Extract the (x, y) coordinate from the center of the cell holding the provided text.  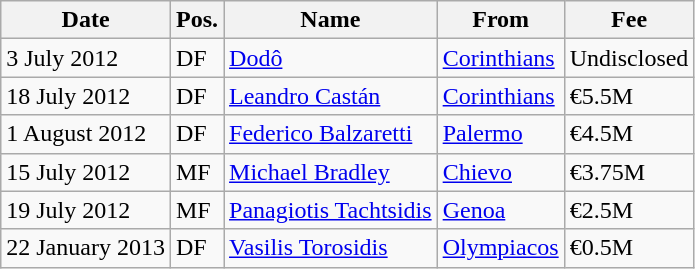
From (500, 20)
Michael Bradley (331, 172)
18 July 2012 (86, 96)
Fee (629, 20)
Genoa (500, 210)
3 July 2012 (86, 58)
Dodô (331, 58)
€2.5M (629, 210)
€3.75M (629, 172)
22 January 2013 (86, 248)
Leandro Castán (331, 96)
1 August 2012 (86, 134)
Chievo (500, 172)
Panagiotis Tachtsidis (331, 210)
Olympiacos (500, 248)
€4.5M (629, 134)
Date (86, 20)
€0.5M (629, 248)
Undisclosed (629, 58)
Name (331, 20)
Palermo (500, 134)
Vasilis Torosidis (331, 248)
Federico Balzaretti (331, 134)
€5.5M (629, 96)
19 July 2012 (86, 210)
Pos. (196, 20)
15 July 2012 (86, 172)
